From the cell containing the given text, extract its center point as (X, Y) coordinate. 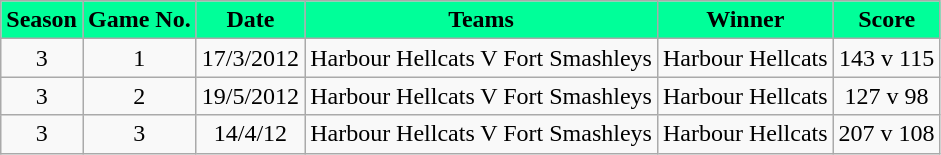
1 (139, 58)
Winner (745, 20)
143 v 115 (886, 58)
14/4/12 (250, 134)
207 v 108 (886, 134)
Score (886, 20)
17/3/2012 (250, 58)
Game No. (139, 20)
19/5/2012 (250, 96)
127 v 98 (886, 96)
2 (139, 96)
Season (42, 20)
Date (250, 20)
Teams (482, 20)
